Search for the cell housing the specified text and yield its (x, y) center coordinate. 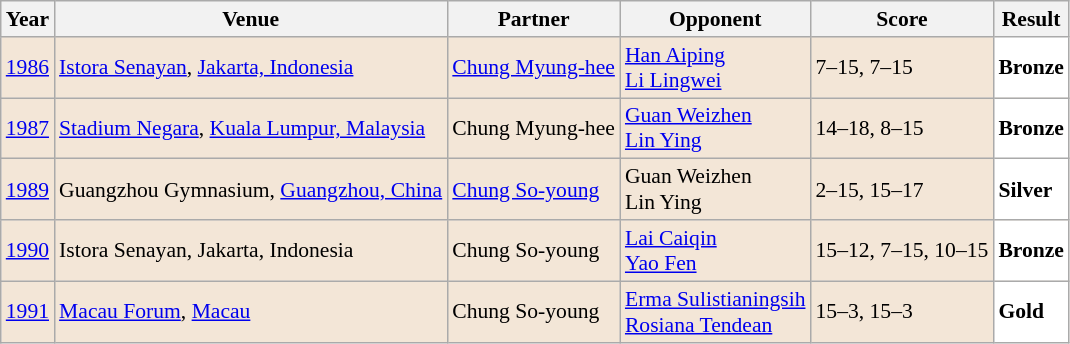
Gold (1031, 312)
Score (902, 19)
Lai Caiqin Yao Fen (716, 250)
Silver (1031, 190)
Han Aiping Li Lingwei (716, 68)
Result (1031, 19)
2–15, 15–17 (902, 190)
1991 (28, 312)
Stadium Negara, Kuala Lumpur, Malaysia (250, 128)
1986 (28, 68)
1990 (28, 250)
Erma Sulistianingsih Rosiana Tendean (716, 312)
15–3, 15–3 (902, 312)
Venue (250, 19)
Year (28, 19)
Opponent (716, 19)
14–18, 8–15 (902, 128)
1989 (28, 190)
Macau Forum, Macau (250, 312)
Guangzhou Gymnasium, Guangzhou, China (250, 190)
1987 (28, 128)
Partner (534, 19)
15–12, 7–15, 10–15 (902, 250)
7–15, 7–15 (902, 68)
